Determine the (x, y) coordinate at the center of the cell enclosing the given text.  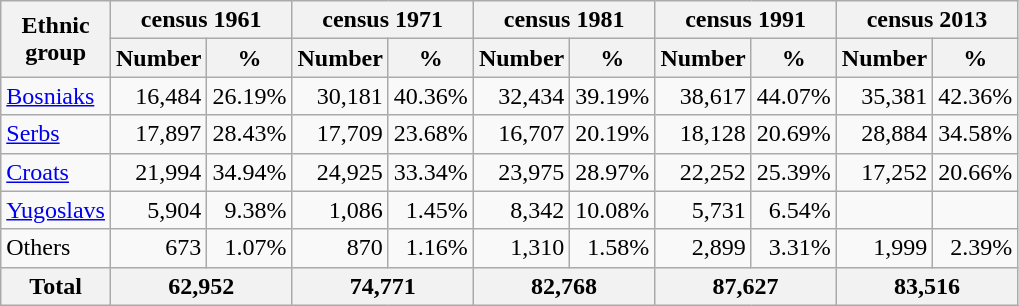
44.07% (794, 96)
33.34% (430, 172)
3.31% (794, 248)
8,342 (521, 210)
1,999 (884, 248)
32,434 (521, 96)
18,128 (703, 134)
39.19% (612, 96)
30,181 (340, 96)
87,627 (746, 286)
26.19% (250, 96)
35,381 (884, 96)
40.36% (430, 96)
1.07% (250, 248)
24,925 (340, 172)
22,252 (703, 172)
20.66% (976, 172)
9.38% (250, 210)
10.08% (612, 210)
1.45% (430, 210)
17,709 (340, 134)
16,707 (521, 134)
Bosniaks (56, 96)
20.69% (794, 134)
673 (158, 248)
83,516 (926, 286)
census 1991 (746, 20)
1.58% (612, 248)
82,768 (564, 286)
5,731 (703, 210)
16,484 (158, 96)
1.16% (430, 248)
2.39% (976, 248)
28.97% (612, 172)
census 1961 (200, 20)
census 2013 (926, 20)
28,884 (884, 134)
Others (56, 248)
6.54% (794, 210)
2,899 (703, 248)
42.36% (976, 96)
34.58% (976, 134)
870 (340, 248)
5,904 (158, 210)
28.43% (250, 134)
23.68% (430, 134)
1,310 (521, 248)
34.94% (250, 172)
Yugoslavs (56, 210)
23,975 (521, 172)
74,771 (382, 286)
38,617 (703, 96)
census 1981 (564, 20)
17,252 (884, 172)
25.39% (794, 172)
census 1971 (382, 20)
1,086 (340, 210)
Serbs (56, 134)
17,897 (158, 134)
Ethnicgroup (56, 39)
Croats (56, 172)
20.19% (612, 134)
21,994 (158, 172)
62,952 (200, 286)
Total (56, 286)
